For the text-containing cell, return its midpoint in (X, Y) coordinate format. 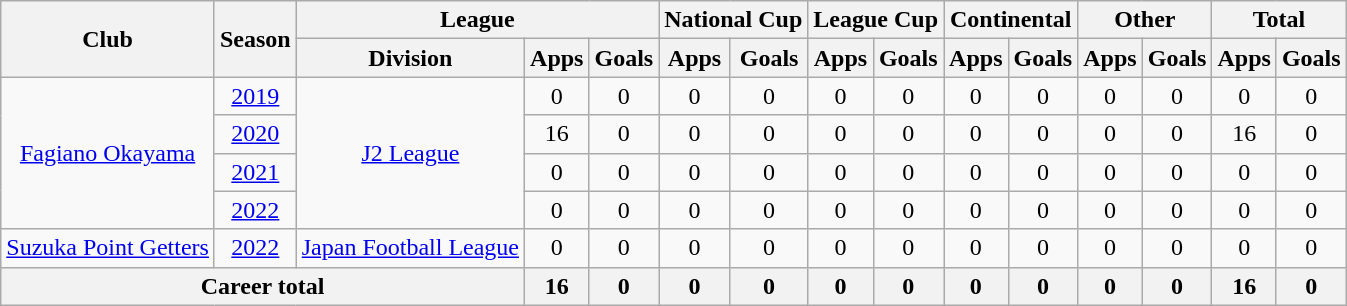
Suzuka Point Getters (108, 248)
2021 (255, 172)
National Cup (734, 20)
2019 (255, 96)
Career total (263, 286)
Club (108, 39)
Japan Football League (410, 248)
Continental (1011, 20)
Fagiano Okayama (108, 153)
League (478, 20)
2020 (255, 134)
League Cup (876, 20)
Total (1279, 20)
Season (255, 39)
Other (1145, 20)
Division (410, 58)
J2 League (410, 153)
